Search for the cell housing the specified text and yield its (X, Y) center coordinate. 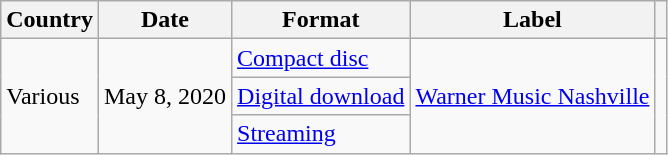
Format (321, 20)
Digital download (321, 96)
Compact disc (321, 58)
Country (50, 20)
Various (50, 96)
Label (532, 20)
Warner Music Nashville (532, 96)
May 8, 2020 (164, 96)
Date (164, 20)
Streaming (321, 134)
